Capture the cell that displays the provided text and extract its [X, Y] central coordinate. 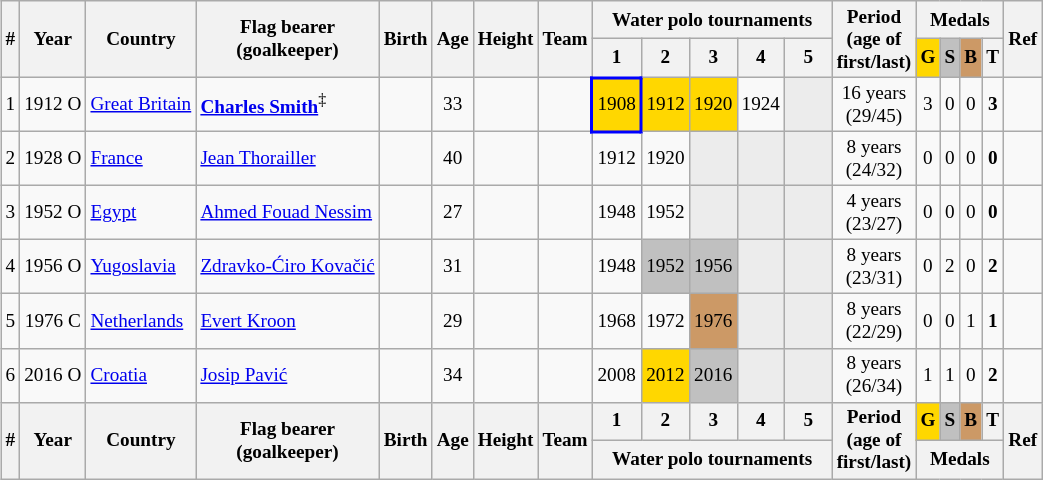
2016 O [53, 375]
1908 [616, 104]
Zdravko-Ćiro Kovačić [288, 267]
33 [452, 104]
31 [452, 267]
4 years(23/27) [874, 212]
8 years(22/29) [874, 321]
1976 C [53, 321]
Ahmed Fouad Nessim [288, 212]
2016 [713, 375]
40 [452, 158]
27 [452, 212]
1968 [616, 321]
1972 [665, 321]
Netherlands [141, 321]
8 years(24/32) [874, 158]
1912 O [53, 104]
France [141, 158]
Jean Thorailler [288, 158]
8 years(26/34) [874, 375]
Evert Kroon [288, 321]
8 years(23/31) [874, 267]
Charles Smith‡ [288, 104]
Yugoslavia [141, 267]
34 [452, 375]
1928 O [53, 158]
1952 O [53, 212]
1956 O [53, 267]
2012 [665, 375]
1976 [713, 321]
Croatia [141, 375]
29 [452, 321]
1924 [761, 104]
1956 [713, 267]
16 years(29/45) [874, 104]
Egypt [141, 212]
Great Britain [141, 104]
2008 [616, 375]
Josip Pavić [288, 375]
6 [10, 375]
